For the text-containing cell, return its midpoint in (X, Y) coordinate format. 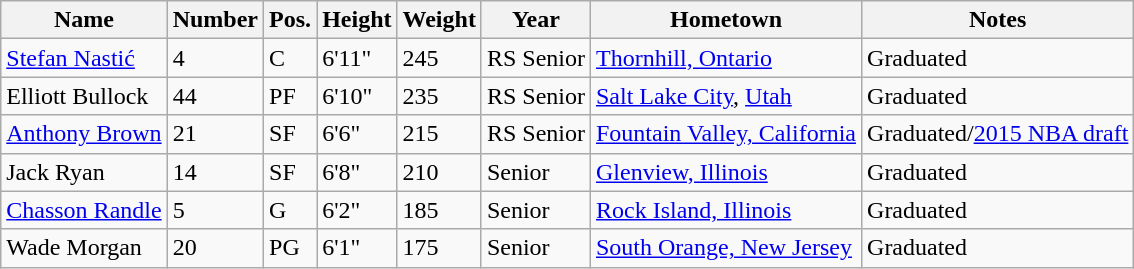
Anthony Brown (84, 134)
Pos. (290, 20)
6'1" (357, 248)
South Orange, New Jersey (726, 248)
Height (357, 20)
6'11" (357, 58)
6'6" (357, 134)
210 (439, 172)
235 (439, 96)
Glenview, Illinois (726, 172)
Fountain Valley, California (726, 134)
Thornhill, Ontario (726, 58)
C (290, 58)
Chasson Randle (84, 210)
5 (215, 210)
215 (439, 134)
6'2" (357, 210)
Jack Ryan (84, 172)
44 (215, 96)
Hometown (726, 20)
175 (439, 248)
245 (439, 58)
PG (290, 248)
Elliott Bullock (84, 96)
6'8" (357, 172)
PF (290, 96)
185 (439, 210)
Name (84, 20)
Salt Lake City, Utah (726, 96)
4 (215, 58)
Number (215, 20)
Graduated/2015 NBA draft (998, 134)
Stefan Nastić (84, 58)
Rock Island, Illinois (726, 210)
G (290, 210)
21 (215, 134)
Weight (439, 20)
Notes (998, 20)
Wade Morgan (84, 248)
Year (536, 20)
20 (215, 248)
14 (215, 172)
6'10" (357, 96)
